Return the (X, Y) coordinate for the center point of the cell that contains the specified text.  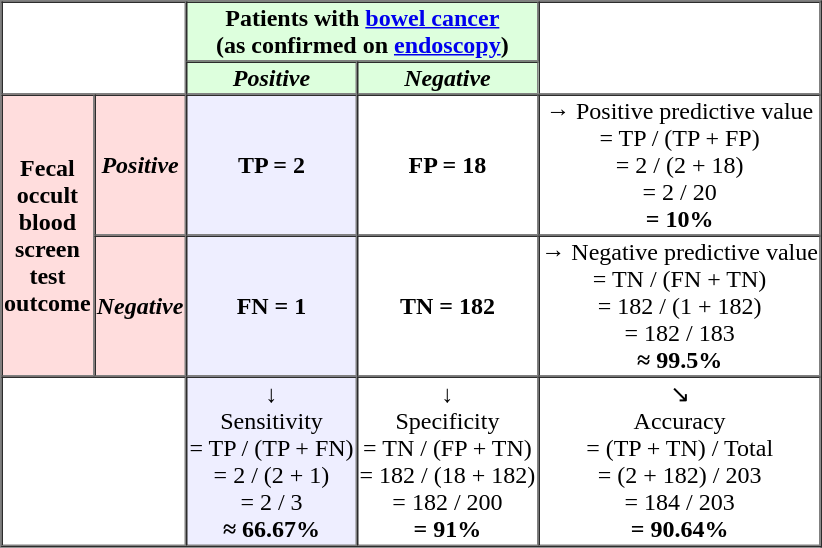
TN = 182 (448, 306)
Patients with bowel cancer(as confirmed on endoscopy) (362, 32)
Fecaloccultbloodscreentestoutcome (48, 235)
TP = 2 (271, 164)
FN = 1 (271, 306)
↓Sensitivity= TP / (TP + FN)= 2 / (2 + 1)= 2 / 3≈ 66.67% (271, 461)
↓Specificity= TN / (FP + TN)= 182 / (18 + 182)= 182 / 200= 91% (448, 461)
→ Negative predictive value= TN / (FN + TN)= 182 / (1 + 182)= 182 / 183≈ 99.5% (680, 306)
↘Accuracy= (TP + TN) / Total= (2 + 182) / 203= 184 / 203= 90.64% (680, 461)
FP = 18 (448, 164)
→ Positive predictive value= TP / (TP + FP)= 2 / (2 + 18)= 2 / 20= 10% (680, 164)
